Detect which cell encompasses the target text, then output its (x, y) center coordinate. 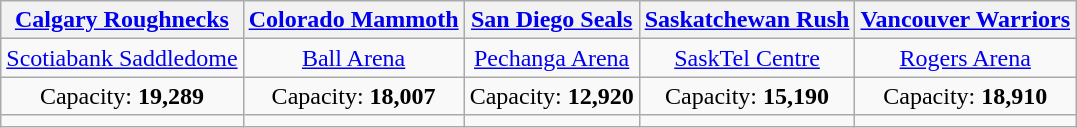
Calgary Roughnecks (122, 20)
Pechanga Arena (552, 58)
Scotiabank Saddledome (122, 58)
Capacity: 18,007 (354, 96)
Colorado Mammoth (354, 20)
San Diego Seals (552, 20)
Capacity: 19,289 (122, 96)
Capacity: 18,910 (966, 96)
Vancouver Warriors (966, 20)
Rogers Arena (966, 58)
SaskTel Centre (747, 58)
Capacity: 12,920 (552, 96)
Ball Arena (354, 58)
Saskatchewan Rush (747, 20)
Capacity: 15,190 (747, 96)
